Output the (X, Y) coordinate of the center of the cell containing the given text.  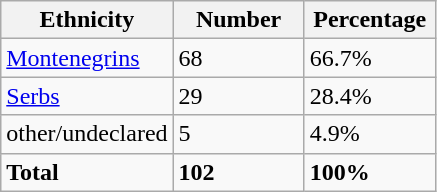
Percentage (370, 20)
Montenegrins (87, 58)
Number (238, 20)
Total (87, 172)
100% (370, 172)
66.7% (370, 58)
28.4% (370, 96)
4.9% (370, 134)
Ethnicity (87, 20)
Serbs (87, 96)
102 (238, 172)
68 (238, 58)
29 (238, 96)
other/undeclared (87, 134)
5 (238, 134)
